From the cell containing the given text, extract its center point as [x, y] coordinate. 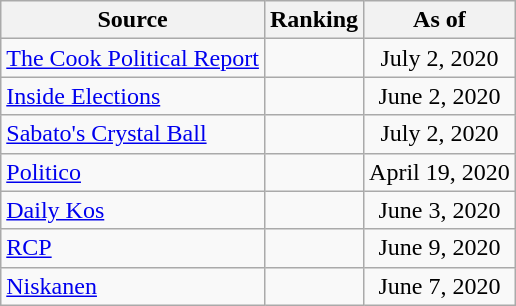
Niskanen [133, 286]
June 2, 2020 [440, 96]
RCP [133, 248]
June 9, 2020 [440, 248]
April 19, 2020 [440, 172]
As of [440, 20]
June 3, 2020 [440, 210]
Inside Elections [133, 96]
Ranking [314, 20]
Daily Kos [133, 210]
Sabato's Crystal Ball [133, 134]
Politico [133, 172]
Source [133, 20]
June 7, 2020 [440, 286]
The Cook Political Report [133, 58]
